For the text-containing cell, return its midpoint in [x, y] coordinate format. 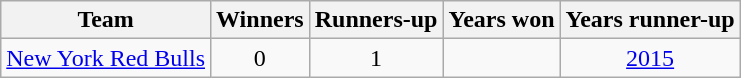
Years runner-up [650, 20]
0 [260, 58]
New York Red Bulls [106, 58]
2015 [650, 58]
Team [106, 20]
Years won [502, 20]
Runners-up [376, 20]
1 [376, 58]
Winners [260, 20]
